Pinpoint the cell where the given text exists, returning its (x, y) midpoint coordinate. 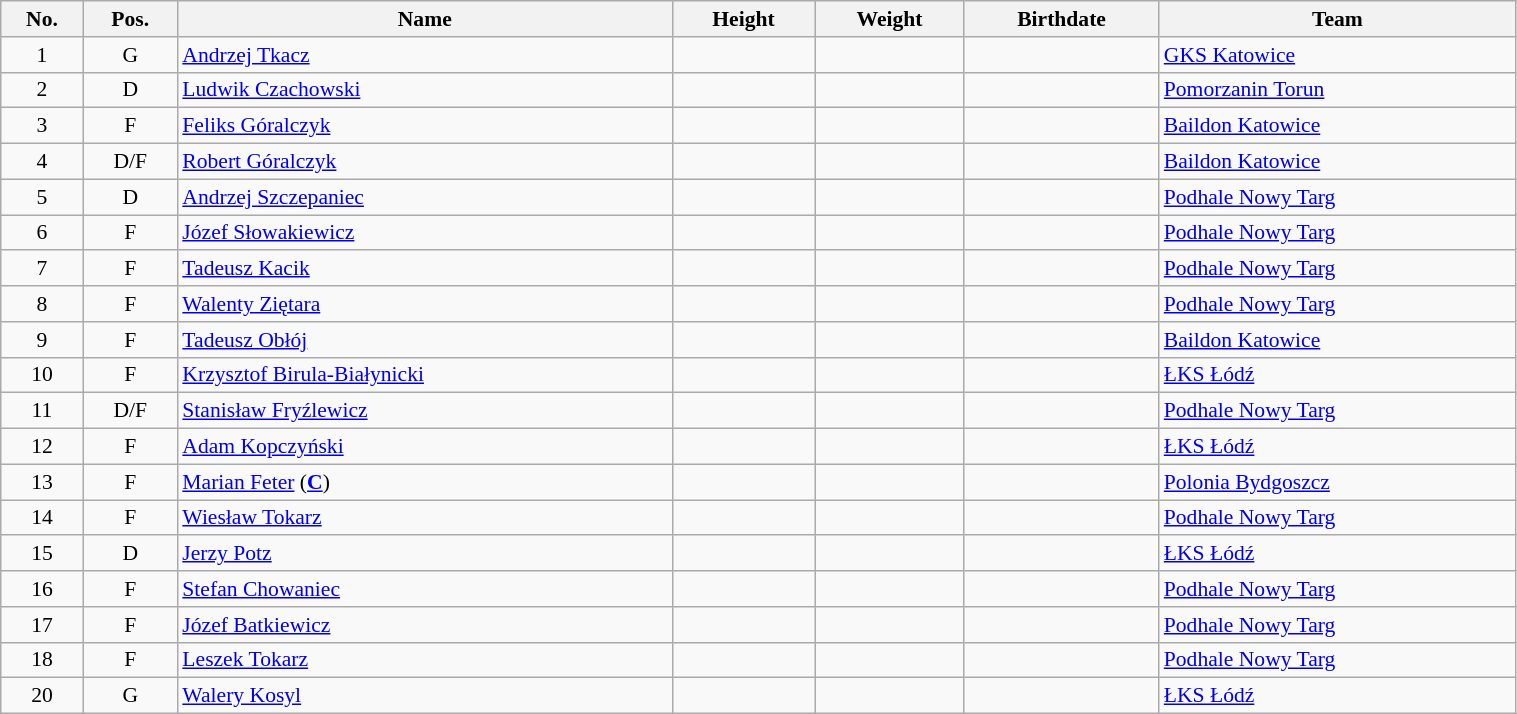
Stefan Chowaniec (424, 589)
11 (42, 411)
1 (42, 55)
7 (42, 269)
13 (42, 482)
10 (42, 375)
Walenty Ziętara (424, 304)
4 (42, 162)
Tadeusz Kacik (424, 269)
18 (42, 660)
2 (42, 90)
Leszek Tokarz (424, 660)
17 (42, 625)
Ludwik Czachowski (424, 90)
20 (42, 696)
No. (42, 19)
Name (424, 19)
Tadeusz Obłój (424, 340)
9 (42, 340)
14 (42, 518)
Andrzej Tkacz (424, 55)
Krzysztof Birula-Białynicki (424, 375)
Walery Kosyl (424, 696)
Wiesław Tokarz (424, 518)
Adam Kopczyński (424, 447)
15 (42, 554)
Pos. (130, 19)
Marian Feter (C) (424, 482)
Pomorzanin Torun (1338, 90)
Weight (890, 19)
3 (42, 126)
Height (744, 19)
8 (42, 304)
Józef Słowakiewicz (424, 233)
6 (42, 233)
Polonia Bydgoszcz (1338, 482)
Andrzej Szczepaniec (424, 197)
Jerzy Potz (424, 554)
Józef Batkiewicz (424, 625)
GKS Katowice (1338, 55)
Team (1338, 19)
Feliks Góralczyk (424, 126)
Stanisław Fryźlewicz (424, 411)
5 (42, 197)
12 (42, 447)
Robert Góralczyk (424, 162)
Birthdate (1061, 19)
16 (42, 589)
